Return the [X, Y] coordinate for the center point of the cell that contains the specified text.  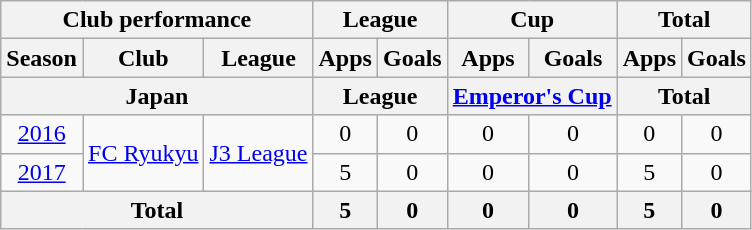
Cup [532, 20]
2017 [42, 172]
2016 [42, 134]
Season [42, 58]
Club [142, 58]
Emperor's Cup [532, 96]
Club performance [157, 20]
Japan [157, 96]
J3 League [258, 153]
FC Ryukyu [142, 153]
